Search for the cell housing the specified text and yield its (x, y) center coordinate. 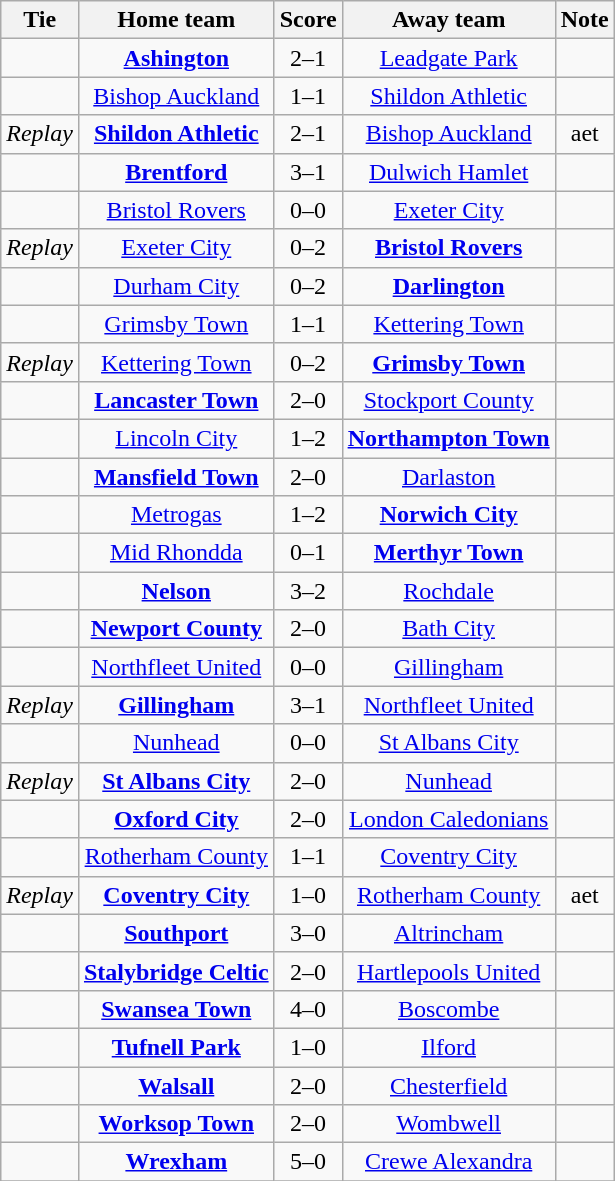
Mansfield Town (176, 477)
Swansea Town (176, 1009)
Northampton Town (448, 438)
Merthyr Town (448, 553)
Lincoln City (176, 438)
Wrexham (176, 1162)
Durham City (176, 286)
Nelson (176, 591)
Wombwell (448, 1124)
Stalybridge Celtic (176, 971)
Altrincham (448, 933)
Rochdale (448, 591)
Away team (448, 20)
Brentford (176, 172)
Darlaston (448, 477)
London Caledonians (448, 819)
Walsall (176, 1085)
Dulwich Hamlet (448, 172)
3–0 (308, 933)
Tufnell Park (176, 1047)
Darlington (448, 286)
Lancaster Town (176, 400)
Ashington (176, 58)
Boscombe (448, 1009)
0–1 (308, 553)
Crewe Alexandra (448, 1162)
Home team (176, 20)
Score (308, 20)
Ilford (448, 1047)
Note (584, 20)
4–0 (308, 1009)
Mid Rhondda (176, 553)
Stockport County (448, 400)
5–0 (308, 1162)
Chesterfield (448, 1085)
Oxford City (176, 819)
Metrogas (176, 515)
Tie (40, 20)
Norwich City (448, 515)
Southport (176, 933)
Newport County (176, 629)
Leadgate Park (448, 58)
3–2 (308, 591)
Worksop Town (176, 1124)
Hartlepools United (448, 971)
Bath City (448, 629)
